Identify which cell holds the provided text, then report its [x, y] central coordinate. 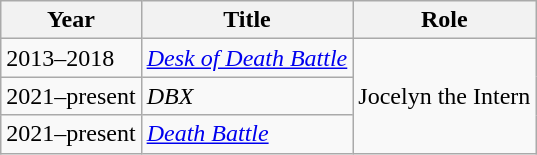
Jocelyn the Intern [444, 96]
Death Battle [247, 134]
Desk of Death Battle [247, 58]
Role [444, 20]
DBX [247, 96]
2013–2018 [71, 58]
Year [71, 20]
Title [247, 20]
